Determine the (X, Y) coordinate at the center of the cell enclosing the given text.  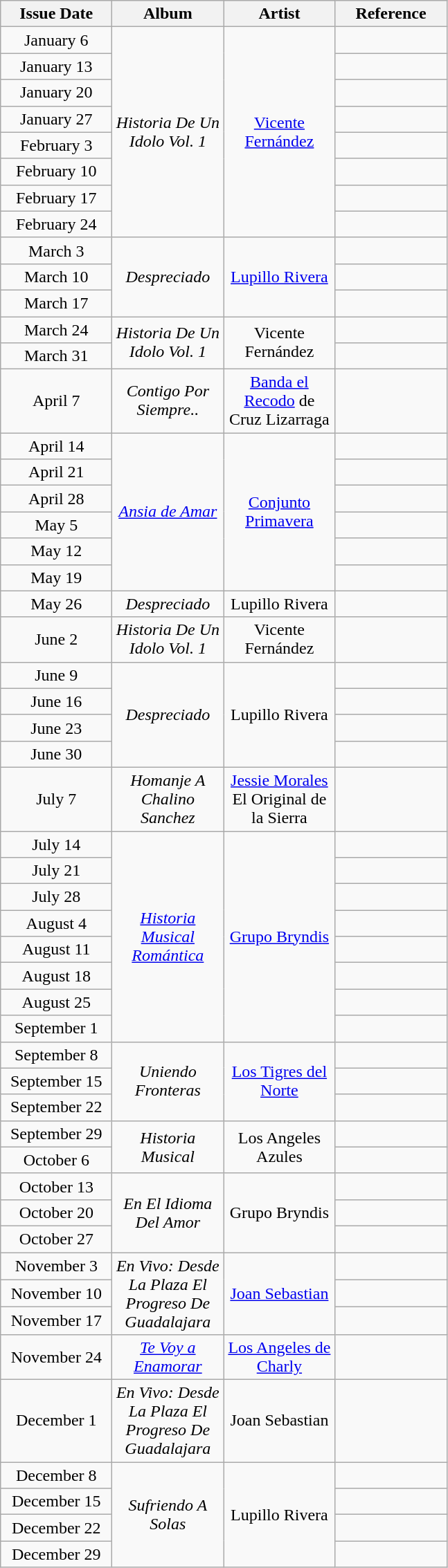
Homanje A Chalino Sanchez (168, 799)
March 10 (57, 277)
October 27 (57, 1239)
December 29 (57, 1554)
August 25 (57, 1002)
August 11 (57, 950)
October 13 (57, 1186)
En El Idioma Del Amor (168, 1212)
Los Tigres del Norte (280, 1081)
November 3 (57, 1266)
Reference (391, 14)
February 10 (57, 172)
January 13 (57, 66)
Los Angeles Azules (280, 1147)
January 27 (57, 119)
Album (168, 14)
July 28 (57, 897)
September 15 (57, 1081)
November 24 (57, 1357)
October 20 (57, 1212)
January 20 (57, 93)
Te Voy a Enamorar (168, 1357)
April 7 (57, 401)
August 18 (57, 976)
February 24 (57, 224)
Sufriendo A Solas (168, 1515)
June 23 (57, 728)
June 2 (57, 639)
Artist (280, 14)
May 19 (57, 578)
September 22 (57, 1107)
June 16 (57, 701)
October 6 (57, 1160)
November 10 (57, 1293)
March 3 (57, 250)
November 17 (57, 1321)
September 1 (57, 1029)
March 31 (57, 356)
June 30 (57, 754)
March 17 (57, 303)
Los Angeles de Charly (280, 1357)
Banda el Recodo de Cruz Lizarraga (280, 401)
Issue Date (57, 14)
May 26 (57, 604)
July 7 (57, 799)
June 9 (57, 675)
March 24 (57, 330)
Conjunto Primavera (280, 512)
Historia Musical (168, 1147)
Jessie Morales El Original de la Sierra (280, 799)
July 14 (57, 845)
Ansia de Amar (168, 512)
September 8 (57, 1055)
December 22 (57, 1528)
December 1 (57, 1421)
May 12 (57, 551)
February 3 (57, 145)
Uniendo Fronteras (168, 1081)
September 29 (57, 1134)
August 4 (57, 923)
April 28 (57, 499)
Contigo Por Siempre.. (168, 401)
December 15 (57, 1502)
February 17 (57, 198)
April 21 (57, 472)
May 5 (57, 525)
January 6 (57, 40)
April 14 (57, 446)
December 8 (57, 1475)
Historia Musical Romántica (168, 937)
July 21 (57, 871)
